Scan for the cell matching the given text and deliver its (x, y) coordinate at center. 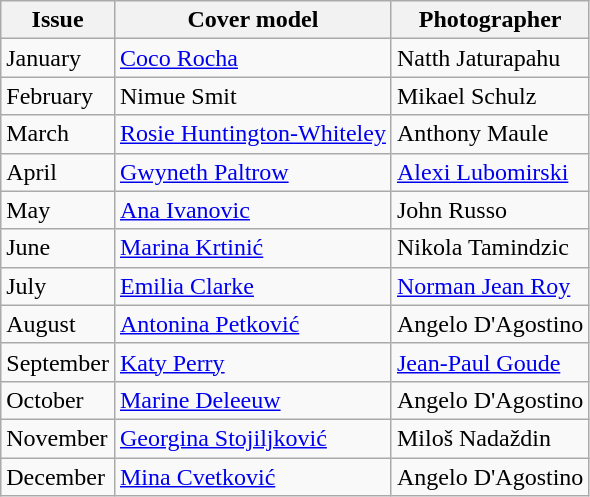
December (58, 477)
October (58, 400)
September (58, 362)
Photographer (490, 20)
Issue (58, 20)
Nikola Tamindzic (490, 248)
January (58, 58)
Alexi Lubomirski (490, 172)
Natth Jaturapahu (490, 58)
Katy Perry (252, 362)
May (58, 210)
Cover model (252, 20)
Ana Ivanovic (252, 210)
Mina Cvetković (252, 477)
June (58, 248)
Coco Rocha (252, 58)
November (58, 438)
Georgina Stojiljković (252, 438)
Jean-Paul Goude (490, 362)
Nimue Smit (252, 96)
Anthony Maule (490, 134)
Emilia Clarke (252, 286)
February (58, 96)
Miloš Nadaždin (490, 438)
Antonina Petković (252, 324)
April (58, 172)
July (58, 286)
Marine Deleeuw (252, 400)
Mikael Schulz (490, 96)
Rosie Huntington-Whiteley (252, 134)
Gwyneth Paltrow (252, 172)
March (58, 134)
Norman Jean Roy (490, 286)
Marina Krtinić (252, 248)
John Russo (490, 210)
August (58, 324)
